Locate the cell with the specified text and output its [x, y] center coordinate. 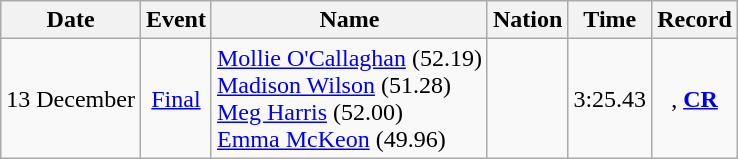
, CR [695, 98]
Name [349, 20]
Mollie O'Callaghan (52.19)Madison Wilson (51.28)Meg Harris (52.00)Emma McKeon (49.96) [349, 98]
Final [176, 98]
Time [610, 20]
Event [176, 20]
Nation [527, 20]
13 December [71, 98]
3:25.43 [610, 98]
Date [71, 20]
Record [695, 20]
